Extract the [X, Y] coordinate from the center of the cell holding the provided text.  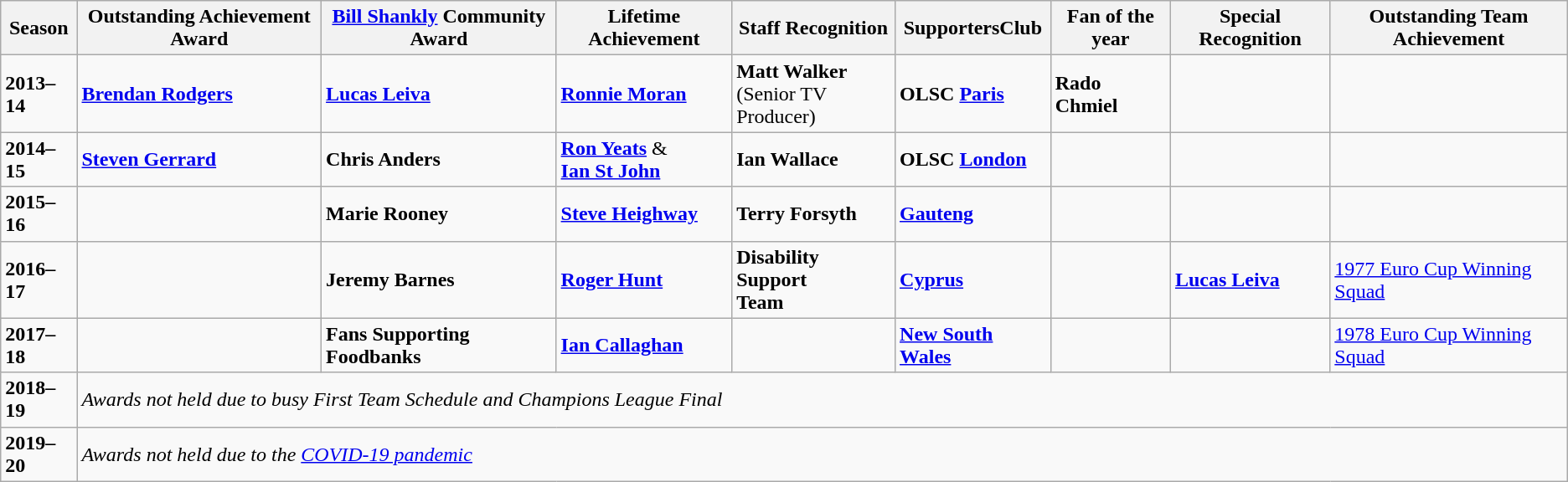
New South Wales [973, 345]
Special Recognition [1250, 28]
Fan of the year [1111, 28]
2018–19 [39, 400]
Roger Hunt [644, 279]
OLSC London [973, 159]
Jeremy Barnes [439, 279]
2016–17 [39, 279]
Outstanding Achievement Award [199, 28]
Gauteng [973, 214]
Steven Gerrard [199, 159]
2015–16 [39, 214]
OLSC Paris [973, 94]
Lifetime Achievement [644, 28]
Awards not held due to the COVID-19 pandemic [823, 454]
Brendan Rodgers [199, 94]
Ron Yeats & Ian St John [644, 159]
Marie Rooney [439, 214]
Season [39, 28]
Fans SupportingFoodbanks [439, 345]
Disability SupportTeam [814, 279]
Rado Chmiel [1111, 94]
Chris Anders [439, 159]
Matt Walker(Senior TV Producer) [814, 94]
2019–20 [39, 454]
Bill Shankly Community Award [439, 28]
2017–18 [39, 345]
Ian Wallace [814, 159]
SupportersClub [973, 28]
1978 Euro Cup Winning Squad [1449, 345]
Awards not held due to busy First Team Schedule and Champions League Final [823, 400]
Ronnie Moran [644, 94]
Terry Forsyth [814, 214]
Staff Recognition [814, 28]
Steve Heighway [644, 214]
1977 Euro Cup Winning Squad [1449, 279]
Outstanding Team Achievement [1449, 28]
Cyprus [973, 279]
2014–15 [39, 159]
2013–14 [39, 94]
Ian Callaghan [644, 345]
